Output the (X, Y) coordinate of the center of the cell containing the given text.  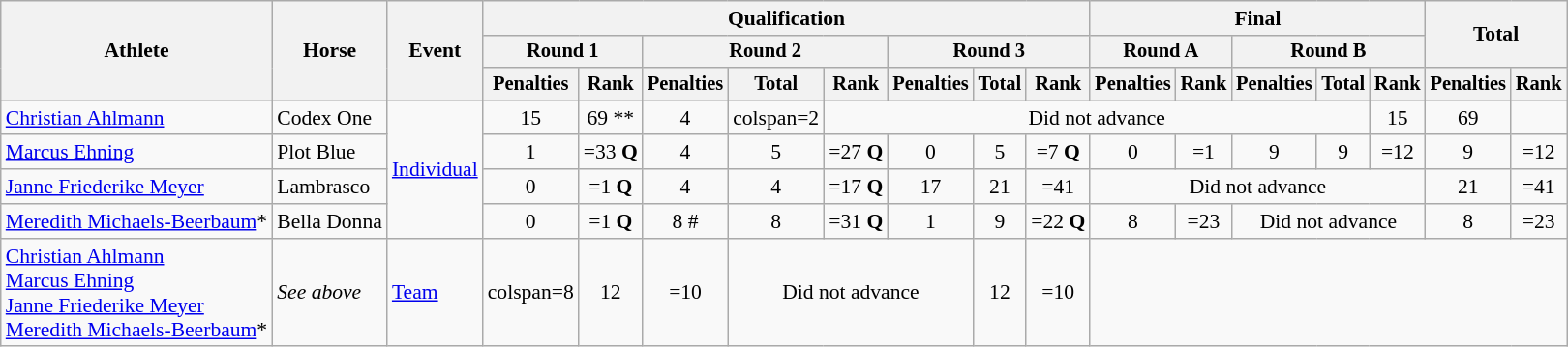
colspan=2 (776, 118)
Round B (1328, 52)
Meredith Michaels-Beerbaum* (136, 221)
=22 Q (1058, 221)
See above (329, 293)
Janne Friederike Meyer (136, 187)
Round 3 (989, 52)
Christian AhlmannMarcus EhningJanne Friederike MeyerMeredith Michaels-Beerbaum* (136, 293)
Athlete (136, 50)
Codex One (329, 118)
colspan=8 (530, 293)
Horse (329, 50)
69 ** (611, 118)
69 (1468, 118)
Bella Donna (329, 221)
Round 2 (765, 52)
=1 (1204, 153)
Marcus Ehning (136, 153)
Qualification (787, 18)
Team (436, 293)
Individual (436, 169)
=33 Q (611, 153)
Plot Blue (329, 153)
17 (930, 187)
8 # (685, 221)
Christian Ahlmann (136, 118)
=31 Q (856, 221)
Round A (1161, 52)
=27 Q (856, 153)
Event (436, 50)
Lambrasco (329, 187)
Round 1 (563, 52)
Final (1257, 18)
=7 Q (1058, 153)
=17 Q (856, 187)
